Return (x, y) of the center of cell containing provided text 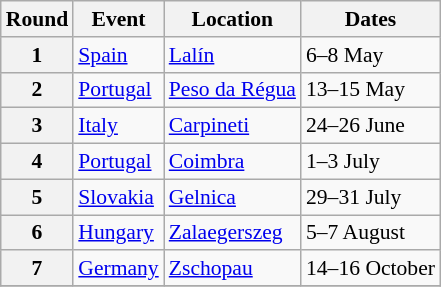
Location (232, 19)
Carpineti (232, 126)
Spain (118, 55)
2 (38, 90)
Italy (118, 126)
29–31 July (370, 197)
1–3 July (370, 162)
24–26 June (370, 126)
Gelnica (232, 197)
Zschopau (232, 269)
Lalín (232, 55)
Round (38, 19)
7 (38, 269)
3 (38, 126)
13–15 May (370, 90)
Event (118, 19)
Zalaegerszeg (232, 233)
Coimbra (232, 162)
6 (38, 233)
5 (38, 197)
Slovakia (118, 197)
Peso da Régua (232, 90)
Hungary (118, 233)
Dates (370, 19)
14–16 October (370, 269)
Germany (118, 269)
1 (38, 55)
6–8 May (370, 55)
5–7 August (370, 233)
4 (38, 162)
